Identify which cell holds the provided text, then report its [x, y] central coordinate. 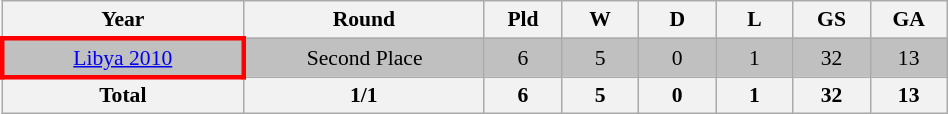
1/1 [364, 96]
Second Place [364, 58]
W [600, 20]
GA [908, 20]
L [754, 20]
Libya 2010 [122, 58]
D [678, 20]
Year [122, 20]
Total [122, 96]
Pld [522, 20]
GS [832, 20]
Round [364, 20]
